Provide the (x, y) coordinate of the cell's center where the given text is located.  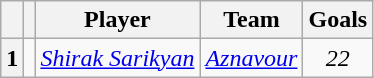
Player (118, 20)
1 (12, 58)
Team (252, 20)
Aznavour (252, 58)
22 (338, 58)
Shirak Sarikyan (118, 58)
Goals (338, 20)
